Provide the [x, y] coordinate of the cell's center where the given text is located.  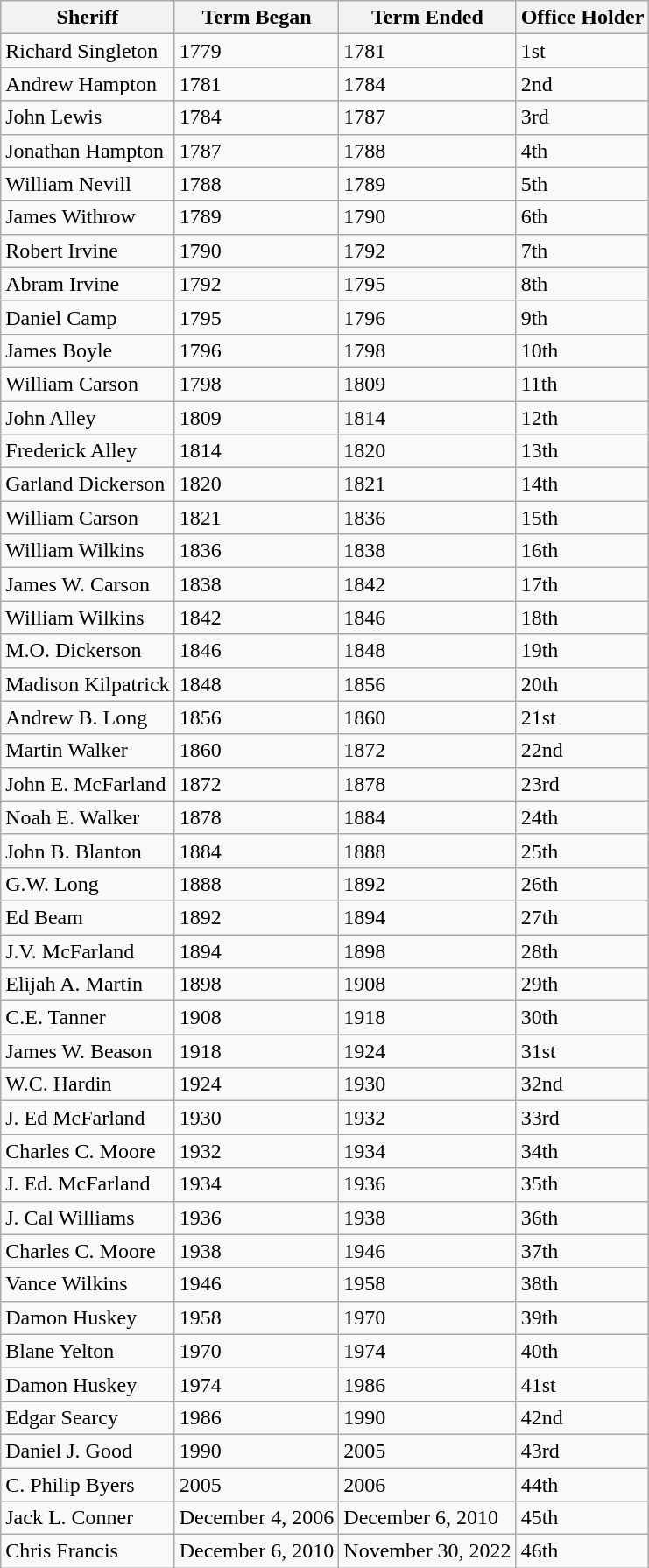
Blane Yelton [88, 1351]
6th [582, 217]
Frederick Alley [88, 451]
44th [582, 1485]
Elijah A. Martin [88, 985]
24th [582, 817]
Robert Irvine [88, 251]
Term Ended [427, 18]
C.E. Tanner [88, 1018]
23rd [582, 784]
1st [582, 51]
John Lewis [88, 117]
36th [582, 1218]
8th [582, 284]
Daniel J. Good [88, 1451]
James Boyle [88, 350]
15th [582, 518]
38th [582, 1284]
Office Holder [582, 18]
45th [582, 1518]
Martin Walker [88, 751]
Vance Wilkins [88, 1284]
1779 [257, 51]
10th [582, 350]
16th [582, 551]
33rd [582, 1118]
Jonathan Hampton [88, 151]
30th [582, 1018]
13th [582, 451]
46th [582, 1551]
C. Philip Byers [88, 1485]
December 4, 2006 [257, 1518]
9th [582, 317]
26th [582, 884]
12th [582, 418]
7th [582, 251]
John E. McFarland [88, 784]
25th [582, 851]
19th [582, 651]
28th [582, 950]
Madison Kilpatrick [88, 684]
John Alley [88, 418]
Sheriff [88, 18]
Chris Francis [88, 1551]
3rd [582, 117]
42nd [582, 1417]
2nd [582, 84]
35th [582, 1184]
Noah E. Walker [88, 817]
37th [582, 1251]
41st [582, 1384]
November 30, 2022 [427, 1551]
39th [582, 1317]
Jack L. Conner [88, 1518]
22nd [582, 751]
40th [582, 1351]
4th [582, 151]
43rd [582, 1451]
Daniel Camp [88, 317]
18th [582, 618]
J. Cal Williams [88, 1218]
Ed Beam [88, 917]
G.W. Long [88, 884]
James W. Carson [88, 584]
20th [582, 684]
Andrew B. Long [88, 717]
Edgar Searcy [88, 1417]
James W. Beason [88, 1051]
John B. Blanton [88, 851]
21st [582, 717]
5th [582, 184]
William Nevill [88, 184]
32nd [582, 1084]
31st [582, 1051]
James Withrow [88, 217]
Term Began [257, 18]
Richard Singleton [88, 51]
17th [582, 584]
J. Ed. McFarland [88, 1184]
Andrew Hampton [88, 84]
14th [582, 484]
29th [582, 985]
J.V. McFarland [88, 950]
2006 [427, 1485]
11th [582, 384]
Garland Dickerson [88, 484]
W.C. Hardin [88, 1084]
34th [582, 1151]
J. Ed McFarland [88, 1118]
M.O. Dickerson [88, 651]
27th [582, 917]
Abram Irvine [88, 284]
